Find where the given text appears and provide that cell's center as [X, Y] coordinate. 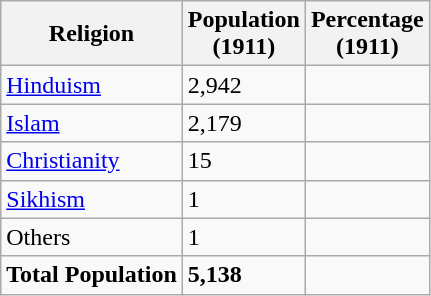
Percentage(1911) [367, 34]
Total Population [92, 275]
2,179 [244, 123]
Population(1911) [244, 34]
2,942 [244, 85]
Hinduism [92, 85]
Christianity [92, 161]
Others [92, 237]
5,138 [244, 275]
Islam [92, 123]
Sikhism [92, 199]
Religion [92, 34]
15 [244, 161]
